Pinpoint the cell where the given text exists, returning its (x, y) midpoint coordinate. 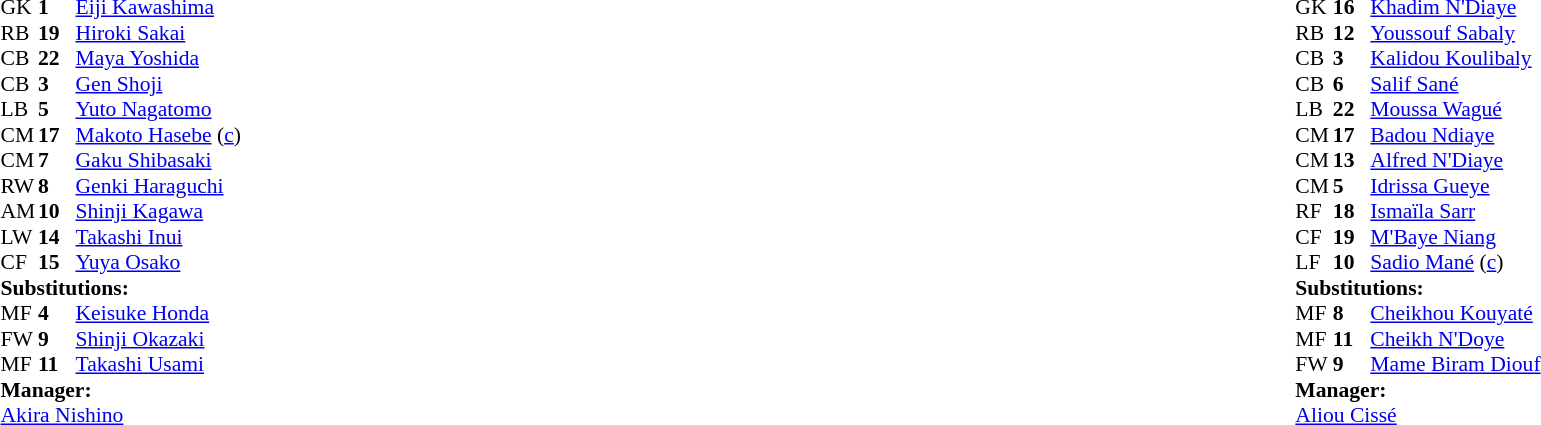
Alfred N'Diaye (1455, 161)
M'Baye Niang (1455, 237)
18 (1352, 211)
Shinji Kagawa (158, 211)
Maya Yoshida (158, 59)
Badou Ndiaye (1455, 135)
15 (57, 263)
Genki Haraguchi (158, 186)
14 (57, 237)
Hiroki Sakai (158, 33)
Yuya Osako (158, 263)
Cheikhou Kouyaté (1455, 313)
Ismaïla Sarr (1455, 211)
RF (1314, 211)
Salif Sané (1455, 84)
Sadio Mané (c) (1455, 263)
Idrissa Gueye (1455, 186)
Mame Biram Diouf (1455, 365)
Takashi Inui (158, 237)
12 (1352, 33)
Takashi Usami (158, 365)
Moussa Wagué (1455, 109)
Gaku Shibasaki (158, 161)
Youssouf Sabaly (1455, 33)
13 (1352, 161)
AM (19, 211)
RW (19, 186)
LF (1314, 263)
Cheikh N'Doye (1455, 339)
Yuto Nagatomo (158, 109)
Makoto Hasebe (c) (158, 135)
Shinji Okazaki (158, 339)
Gen Shoji (158, 84)
Keisuke Honda (158, 313)
7 (57, 161)
Kalidou Koulibaly (1455, 59)
6 (1352, 84)
LW (19, 237)
4 (57, 313)
